Output the (x, y) coordinate of the center of the cell containing the given text.  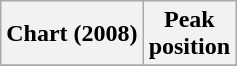
Peakposition (189, 34)
Chart (2008) (72, 34)
